Search for the cell housing the specified text and yield its (x, y) center coordinate. 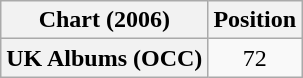
UK Albums (OCC) (104, 58)
Position (255, 20)
Chart (2006) (104, 20)
72 (255, 58)
